Output the [x, y] coordinate of the center of the cell containing the given text.  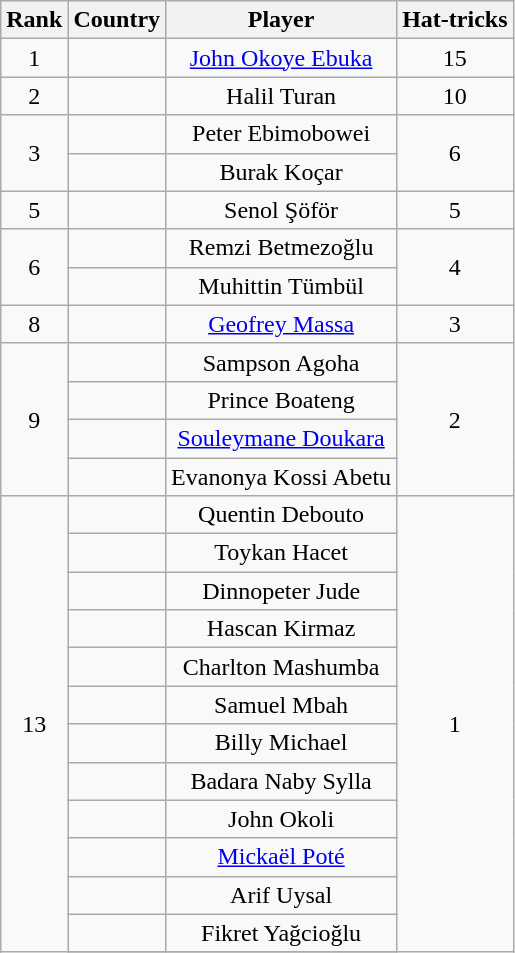
John Okoye Ebuka [282, 58]
Player [282, 20]
Prince Boateng [282, 400]
Badara Naby Sylla [282, 781]
Toykan Hacet [282, 553]
8 [34, 324]
Country [117, 20]
Muhittin Tümbül [282, 286]
Fikret Yağcioğlu [282, 933]
Hascan Kirmaz [282, 629]
Samuel Mbah [282, 705]
9 [34, 419]
Remzi Betmezoğlu [282, 248]
15 [455, 58]
Mickaël Poté [282, 857]
13 [34, 724]
Arif Uysal [282, 895]
Burak Koçar [282, 172]
Billy Michael [282, 743]
Senol Şöför [282, 210]
Peter Ebimobowei [282, 134]
Charlton Mashumba [282, 667]
10 [455, 96]
Sampson Agoha [282, 362]
John Okoli [282, 819]
Evanonya Kossi Abetu [282, 477]
Souleymane Doukara [282, 438]
Dinnopeter Jude [282, 591]
Geofrey Massa [282, 324]
Hat-tricks [455, 20]
Halil Turan [282, 96]
Rank [34, 20]
4 [455, 267]
Quentin Debouto [282, 515]
